From the cell containing the given text, extract its center point as (x, y) coordinate. 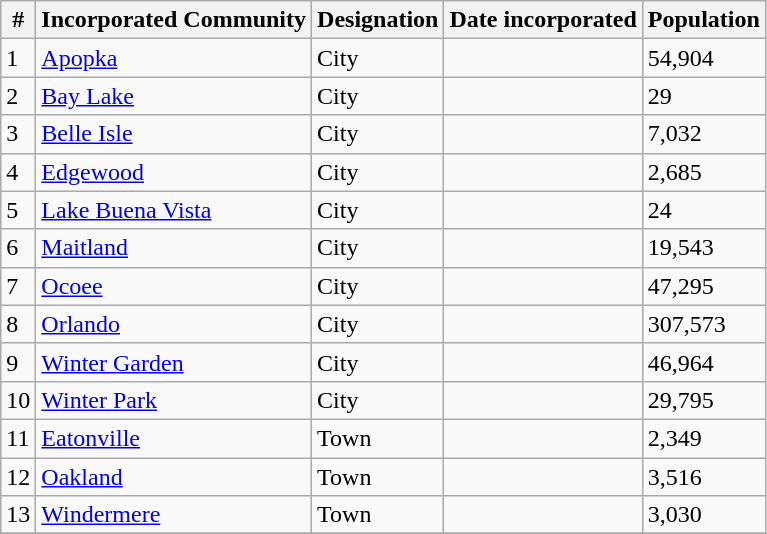
3,516 (704, 477)
24 (704, 210)
Date incorporated (543, 20)
2 (18, 96)
Designation (378, 20)
6 (18, 248)
12 (18, 477)
Belle Isle (174, 134)
5 (18, 210)
29,795 (704, 400)
Maitland (174, 248)
9 (18, 362)
Incorporated Community (174, 20)
Population (704, 20)
Bay Lake (174, 96)
4 (18, 172)
10 (18, 400)
307,573 (704, 324)
2,685 (704, 172)
19,543 (704, 248)
Winter Park (174, 400)
Edgewood (174, 172)
46,964 (704, 362)
47,295 (704, 286)
54,904 (704, 58)
7,032 (704, 134)
Ocoee (174, 286)
2,349 (704, 438)
Lake Buena Vista (174, 210)
Windermere (174, 515)
3,030 (704, 515)
8 (18, 324)
Winter Garden (174, 362)
Eatonville (174, 438)
13 (18, 515)
3 (18, 134)
1 (18, 58)
Orlando (174, 324)
Oakland (174, 477)
7 (18, 286)
29 (704, 96)
Apopka (174, 58)
11 (18, 438)
# (18, 20)
